Output the (X, Y) coordinate of the center of the cell containing the given text.  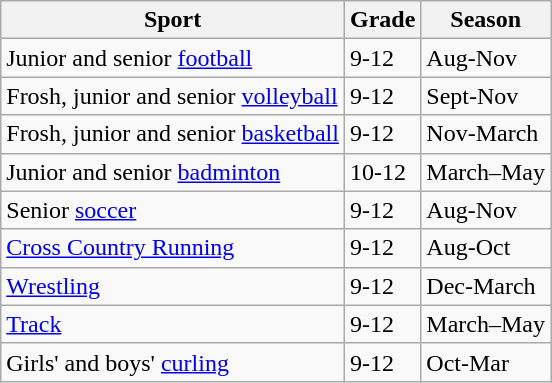
Sept-Nov (486, 96)
Track (173, 324)
Senior soccer (173, 210)
Frosh, junior and senior volleyball (173, 96)
Wrestling (173, 286)
Aug-Oct (486, 248)
Junior and senior badminton (173, 172)
10-12 (382, 172)
Nov-March (486, 134)
Frosh, junior and senior basketball (173, 134)
Junior and senior football (173, 58)
Grade (382, 20)
Season (486, 20)
Sport (173, 20)
Oct-Mar (486, 362)
Dec-March (486, 286)
Girls' and boys' curling (173, 362)
Cross Country Running (173, 248)
